Find where the given text appears and provide that cell's center as (x, y) coordinate. 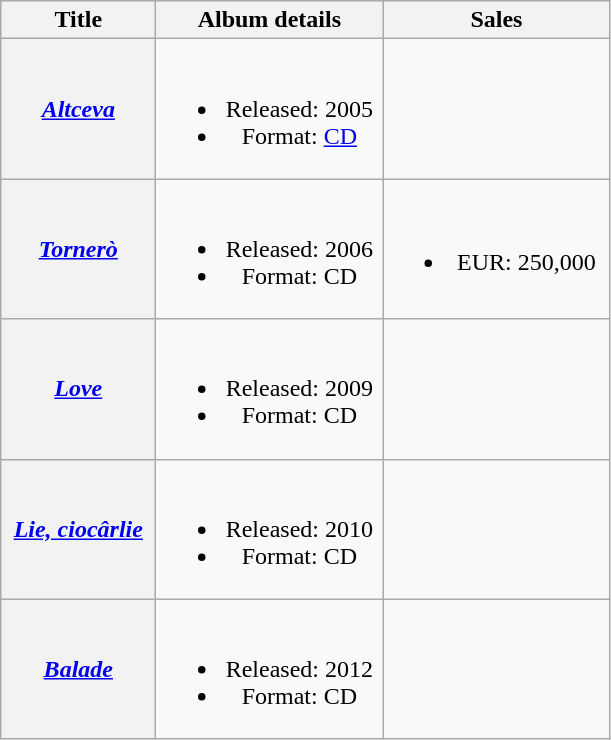
Released: 2006Format: CD (270, 249)
Released: 2012Format: CD (270, 669)
Lie, ciocârlie (78, 529)
Tornerò (78, 249)
Released: 2005Format: CD (270, 109)
Album details (270, 20)
Title (78, 20)
Balade (78, 669)
Released: 2010Format: CD (270, 529)
Altceva (78, 109)
Sales (496, 20)
EUR: 250,000 (496, 249)
Love (78, 389)
Released: 2009Format: CD (270, 389)
